For the text-containing cell, return its midpoint in [X, Y] coordinate format. 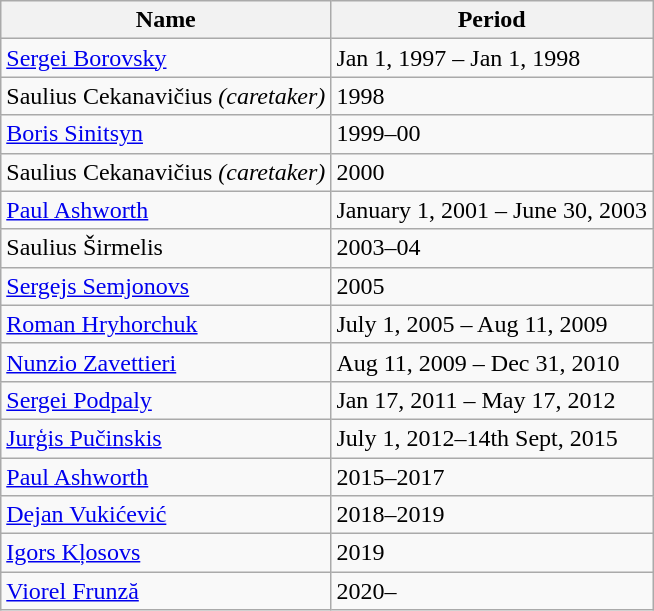
Aug 11, 2009 – Dec 31, 2010 [492, 362]
Period [492, 20]
Jan 17, 2011 – May 17, 2012 [492, 400]
Nunzio Zavettieri [166, 362]
2019 [492, 553]
Sergejs Semjonovs [166, 286]
Saulius Širmelis [166, 248]
Boris Sinitsyn [166, 134]
Dejan Vukićević [166, 515]
2018–2019 [492, 515]
Jan 1, 1997 – Jan 1, 1998 [492, 58]
1998 [492, 96]
Roman Hryhorchuk [166, 324]
2005 [492, 286]
Igors Kļosovs [166, 553]
Viorel Frunză [166, 591]
July 1, 2005 – Aug 11, 2009 [492, 324]
2020– [492, 591]
Sergei Borovsky [166, 58]
2003–04 [492, 248]
January 1, 2001 – June 30, 2003 [492, 210]
2000 [492, 172]
Sergei Podpaly [166, 400]
2015–2017 [492, 477]
1999–00 [492, 134]
Jurģis Pučinskis [166, 438]
Name [166, 20]
July 1, 2012–14th Sept, 2015 [492, 438]
